Return (x, y) of the center of cell containing provided text 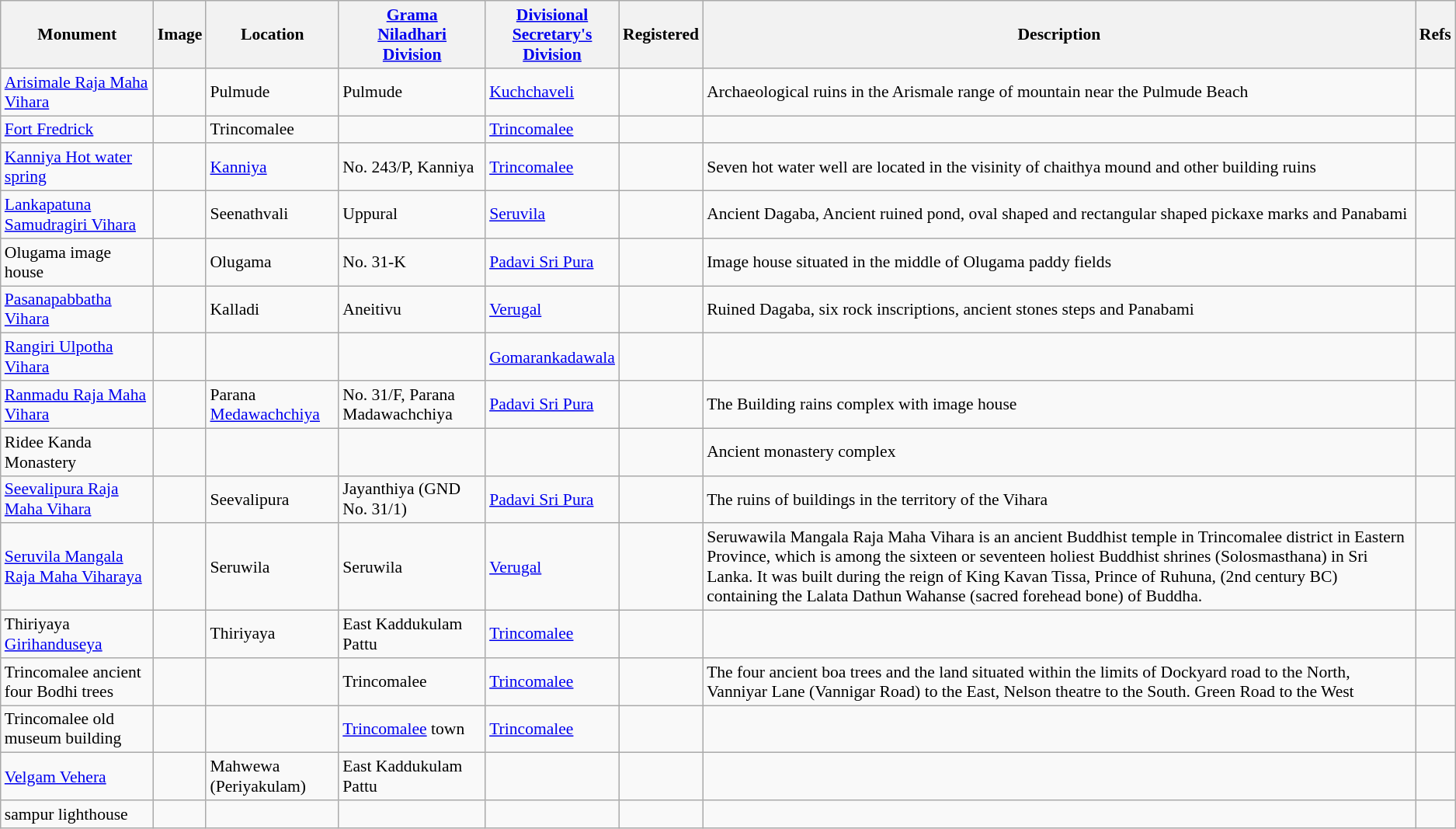
Pasanapabbatha Vihara (78, 309)
No. 243/P, Kanniya (412, 168)
Ancient Dagaba, Ancient ruined pond, oval shaped and rectangular shaped pickaxe marks and Panabami (1059, 214)
Kuchchaveli (552, 92)
Kanniya (272, 168)
Image house situated in the middle of Olugama paddy fields (1059, 263)
Olugama image house (78, 263)
Fort Fredrick (78, 130)
Ancient monastery complex (1059, 452)
Kanniya Hot water spring (78, 168)
Ranmadu Raja Maha Vihara (78, 404)
Parana Medawachchiya (272, 404)
Seruvila (552, 214)
Seenathvali (272, 214)
Trincomalee ancient four Bodhi trees (78, 682)
GramaNiladhariDivision (412, 34)
Location (272, 34)
sampur lighthouse (78, 814)
Lankapatuna Samudragiri Vihara (78, 214)
Ruined Dagaba, six rock inscriptions, ancient stones steps and Panabami (1059, 309)
No. 31/F, Parana Madawachchiya (412, 404)
Trincomalee old museum building (78, 729)
Aneitivu (412, 309)
No. 31-K (412, 263)
Seven hot water well are located in the visinity of chaithya mound and other building ruins (1059, 168)
Seevalipura (272, 499)
The Building rains complex with image house (1059, 404)
Rangiri Ulpotha Vihara (78, 357)
Trincomalee town (412, 729)
Thiriyaya Girihanduseya (78, 634)
Monument (78, 34)
Description (1059, 34)
Jayanthiya (GND No. 31/1) (412, 499)
Gomarankadawala (552, 357)
Refs (1435, 34)
Arisimale Raja Maha Vihara (78, 92)
Seevalipura Raja Maha Vihara (78, 499)
Image (180, 34)
The ruins of buildings in the territory of the Vihara (1059, 499)
DivisionalSecretary'sDivision (552, 34)
Ridee Kanda Monastery (78, 452)
Registered (661, 34)
Seruvila Mangala Raja Maha Viharaya (78, 567)
Velgam Vehera (78, 777)
Kalladi (272, 309)
Olugama (272, 263)
Archaeological ruins in the Arismale range of mountain near the Pulmude Beach (1059, 92)
Mahwewa (Periyakulam) (272, 777)
Uppural (412, 214)
Thiriyaya (272, 634)
